Detect which cell encompasses the target text, then output its [X, Y] center coordinate. 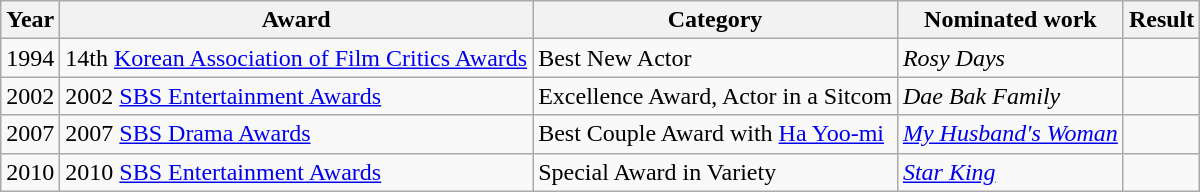
Star King [1010, 172]
Category [716, 20]
2007 [30, 134]
2010 [30, 172]
Best New Actor [716, 58]
Result [1161, 20]
1994 [30, 58]
Dae Bak Family [1010, 96]
Rosy Days [1010, 58]
Award [296, 20]
2007 SBS Drama Awards [296, 134]
2002 SBS Entertainment Awards [296, 96]
My Husband's Woman [1010, 134]
Nominated work [1010, 20]
Special Award in Variety [716, 172]
Best Couple Award with Ha Yoo-mi [716, 134]
2002 [30, 96]
Year [30, 20]
2010 SBS Entertainment Awards [296, 172]
14th Korean Association of Film Critics Awards [296, 58]
Excellence Award, Actor in a Sitcom [716, 96]
